Determine the (x, y) coordinate at the center of the cell enclosing the given text.  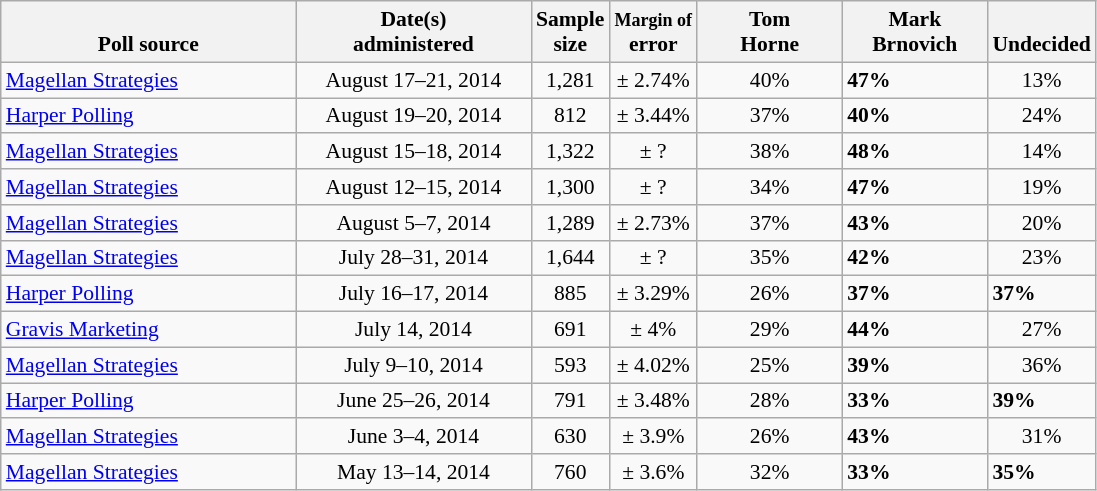
1,322 (570, 152)
August 5–7, 2014 (414, 223)
1,281 (570, 80)
791 (570, 401)
August 19–20, 2014 (414, 116)
June 3–4, 2014 (414, 437)
1,300 (570, 187)
13% (1041, 80)
23% (1041, 258)
August 15–18, 2014 (414, 152)
± 3.48% (653, 401)
593 (570, 365)
42% (914, 258)
July 16–17, 2014 (414, 294)
July 14, 2014 (414, 330)
Undecided (1041, 32)
± 3.9% (653, 437)
± 4% (653, 330)
44% (914, 330)
1,644 (570, 258)
June 25–26, 2014 (414, 401)
630 (570, 437)
28% (770, 401)
20% (1041, 223)
27% (1041, 330)
± 3.29% (653, 294)
36% (1041, 365)
Margin oferror (653, 32)
± 4.02% (653, 365)
885 (570, 294)
July 9–10, 2014 (414, 365)
38% (770, 152)
691 (570, 330)
812 (570, 116)
Poll source (148, 32)
± 2.73% (653, 223)
July 28–31, 2014 (414, 258)
1,289 (570, 223)
MarkBrnovich (914, 32)
19% (1041, 187)
August 17–21, 2014 (414, 80)
14% (1041, 152)
± 3.44% (653, 116)
24% (1041, 116)
31% (1041, 437)
TomHorne (770, 32)
± 3.6% (653, 472)
32% (770, 472)
48% (914, 152)
May 13–14, 2014 (414, 472)
Gravis Marketing (148, 330)
Date(s)administered (414, 32)
34% (770, 187)
Samplesize (570, 32)
29% (770, 330)
August 12–15, 2014 (414, 187)
25% (770, 365)
760 (570, 472)
± 2.74% (653, 80)
